Return the (X, Y) coordinate for the center point of the cell that contains the specified text.  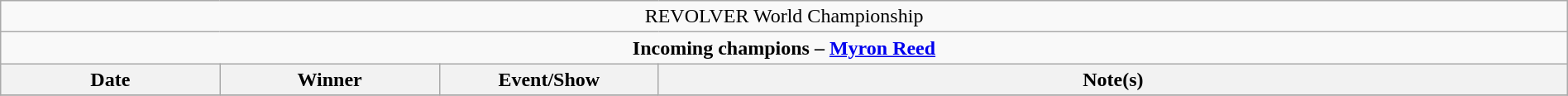
REVOLVER World Championship (784, 17)
Date (111, 79)
Event/Show (549, 79)
Incoming champions – Myron Reed (784, 48)
Winner (329, 79)
Note(s) (1113, 79)
